Search for the cell housing the specified text and yield its [X, Y] center coordinate. 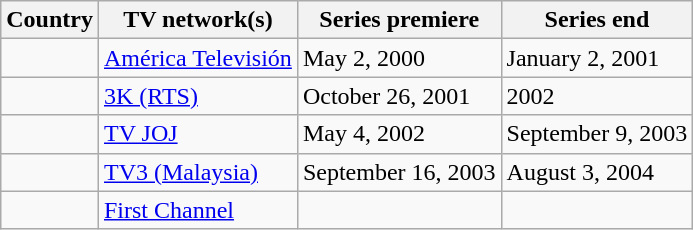
May 2, 2000 [399, 58]
TV JOJ [198, 134]
First Channel [198, 210]
2002 [597, 96]
September 16, 2003 [399, 172]
América Televisión [198, 58]
May 4, 2002 [399, 134]
TV network(s) [198, 20]
January 2, 2001 [597, 58]
October 26, 2001 [399, 96]
August 3, 2004 [597, 172]
September 9, 2003 [597, 134]
3K (RTS) [198, 96]
TV3 (Malaysia) [198, 172]
Series premiere [399, 20]
Series end [597, 20]
Country [50, 20]
